Pinpoint the cell where the given text exists, returning its (X, Y) midpoint coordinate. 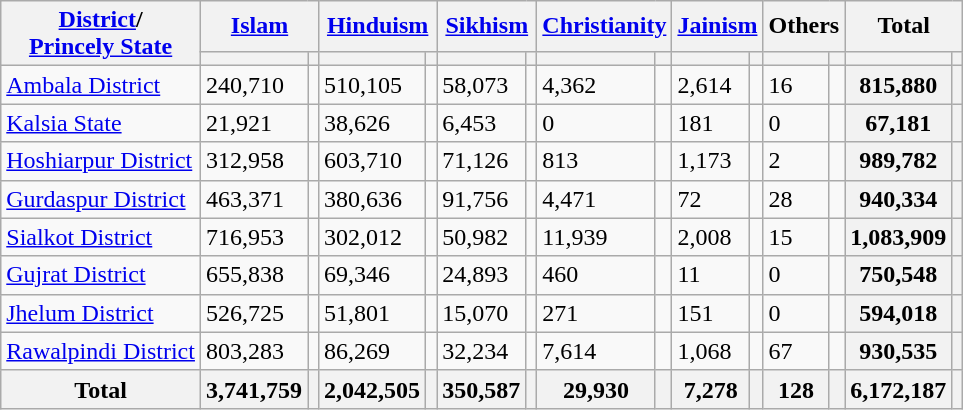
91,756 (482, 199)
Kalsia State (101, 123)
603,710 (372, 161)
67,181 (898, 123)
2 (796, 161)
240,710 (254, 85)
58,073 (482, 85)
15 (796, 237)
6,172,187 (898, 389)
11 (711, 275)
21,921 (254, 123)
655,838 (254, 275)
1,083,909 (898, 237)
Hinduism (378, 26)
2,614 (711, 85)
940,334 (898, 199)
50,982 (482, 237)
29,930 (596, 389)
989,782 (898, 161)
1,173 (711, 161)
181 (711, 123)
4,471 (596, 199)
350,587 (482, 389)
Jhelum District (101, 313)
Christianity (604, 26)
7,278 (711, 389)
1,068 (711, 351)
Others (804, 26)
815,880 (898, 85)
Sialkot District (101, 237)
24,893 (482, 275)
Jainism (718, 26)
750,548 (898, 275)
Rawalpindi District (101, 351)
716,953 (254, 237)
38,626 (372, 123)
69,346 (372, 275)
3,741,759 (254, 389)
4,362 (596, 85)
2,042,505 (372, 389)
Sikhism (487, 26)
2,008 (711, 237)
16 (796, 85)
526,725 (254, 313)
7,614 (596, 351)
380,636 (372, 199)
312,958 (254, 161)
11,939 (596, 237)
32,234 (482, 351)
67 (796, 351)
151 (711, 313)
District/Princely State (101, 34)
71,126 (482, 161)
930,535 (898, 351)
271 (596, 313)
128 (796, 389)
594,018 (898, 313)
72 (711, 199)
302,012 (372, 237)
28 (796, 199)
Islam (259, 26)
Ambala District (101, 85)
803,283 (254, 351)
460 (596, 275)
Hoshiarpur District (101, 161)
15,070 (482, 313)
Gujrat District (101, 275)
86,269 (372, 351)
Gurdaspur District (101, 199)
813 (596, 161)
51,801 (372, 313)
463,371 (254, 199)
510,105 (372, 85)
6,453 (482, 123)
